Pinpoint the cell where the given text exists, returning its [x, y] midpoint coordinate. 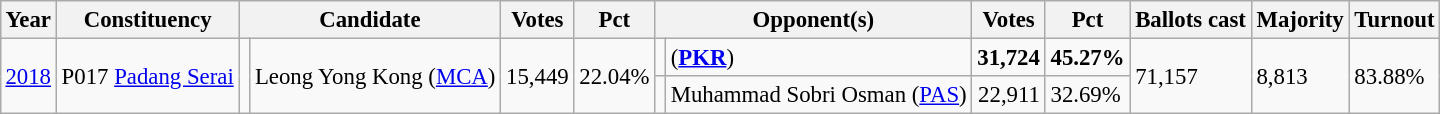
Turnout [1394, 20]
Ballots cast [1190, 20]
15,449 [538, 76]
Year [28, 20]
Muhammad Sobri Osman (PAS) [818, 95]
Candidate [370, 20]
22,911 [1008, 95]
Leong Yong Kong (MCA) [376, 76]
31,724 [1008, 57]
71,157 [1190, 76]
22.04% [614, 76]
P017 Padang Serai [148, 76]
8,813 [1300, 76]
Opponent(s) [814, 20]
32.69% [1088, 95]
83.88% [1394, 76]
45.27% [1088, 57]
2018 [28, 76]
Constituency [148, 20]
Majority [1300, 20]
(PKR) [818, 57]
